Extract the (x, y) coordinate from the center of the cell holding the provided text.  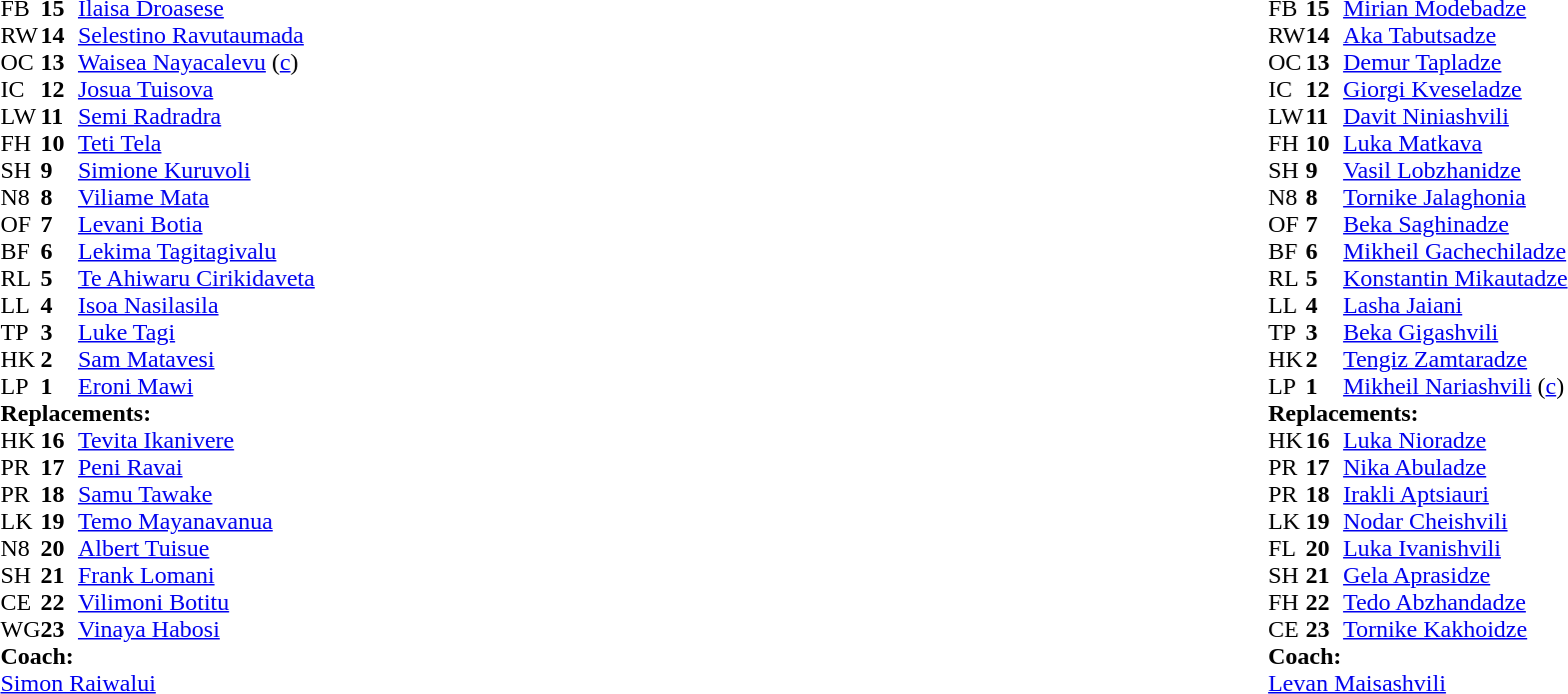
Semi Radradra (196, 116)
Nodar Cheishvili (1455, 522)
Mikheil Nariashvili (c) (1455, 386)
Albert Tuisue (196, 548)
Samu Tawake (196, 494)
Tevita Ikanivere (196, 440)
Konstantin Mikautadze (1455, 278)
Vinaya Habosi (196, 630)
Lasha Jaiani (1455, 306)
Irakli Aptsiauri (1455, 494)
WG (20, 630)
Frank Lomani (196, 576)
Levani Botia (196, 224)
Luka Matkava (1455, 144)
Tengiz Zamtaradze (1455, 360)
Gela Aprasidze (1455, 576)
Vilimoni Botitu (196, 602)
Sam Matavesi (196, 360)
Beka Gigashvili (1455, 332)
Eroni Mawi (196, 386)
Selestino Ravutaumada (196, 36)
Lekima Tagitagivalu (196, 252)
Luke Tagi (196, 332)
Demur Tapladze (1455, 62)
Beka Saghinadze (1455, 224)
Teti Tela (196, 144)
Mikheil Gachechiladze (1455, 252)
Tornike Kakhoidze (1455, 630)
Nika Abuladze (1455, 468)
Viliame Mata (196, 198)
Aka Tabutsadze (1455, 36)
Davit Niniashvili (1455, 116)
Waisea Nayacalevu (c) (196, 62)
Luka Ivanishvili (1455, 548)
Isoa Nasilasila (196, 306)
Luka Nioradze (1455, 440)
Tornike Jalaghonia (1455, 198)
FL (1287, 548)
Tedo Abzhandadze (1455, 602)
Te Ahiwaru Cirikidaveta (196, 278)
Simione Kuruvoli (196, 170)
Vasil Lobzhanidze (1455, 170)
Giorgi Kveseladze (1455, 90)
Temo Mayanavanua (196, 522)
Peni Ravai (196, 468)
Josua Tuisova (196, 90)
